Return [X, Y] of the center of cell containing provided text 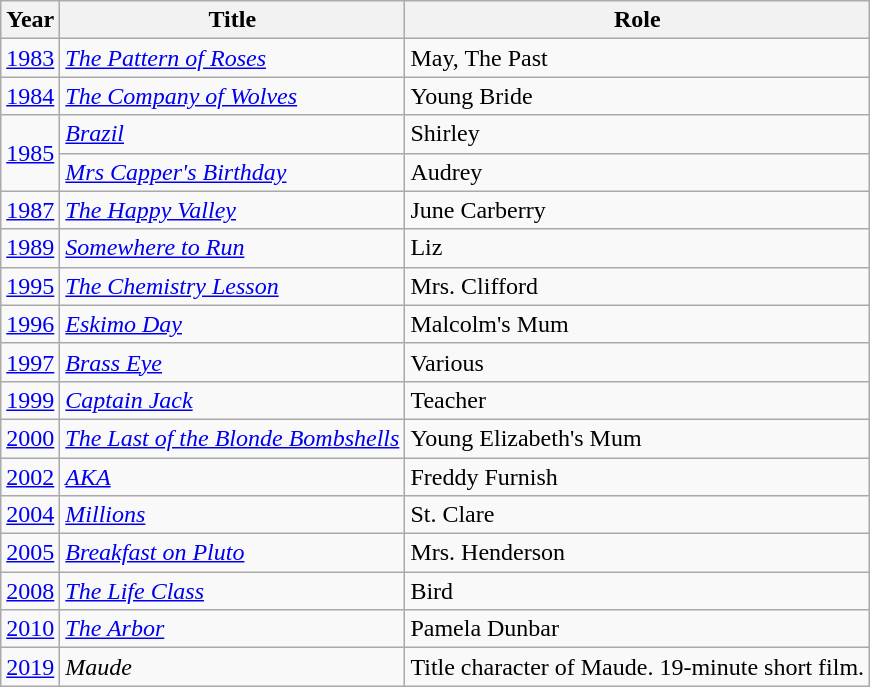
Captain Jack [232, 400]
AKA [232, 477]
2004 [30, 515]
The Life Class [232, 591]
1999 [30, 400]
May, The Past [638, 58]
Brass Eye [232, 362]
Title [232, 20]
The Company of Wolves [232, 96]
Mrs. Henderson [638, 553]
1996 [30, 324]
1983 [30, 58]
Young Elizabeth's Mum [638, 438]
2010 [30, 629]
1995 [30, 286]
1987 [30, 210]
June Carberry [638, 210]
Various [638, 362]
Freddy Furnish [638, 477]
2005 [30, 553]
St. Clare [638, 515]
Pamela Dunbar [638, 629]
Role [638, 20]
Title character of Maude. 19-minute short film. [638, 667]
Maude [232, 667]
Mrs. Clifford [638, 286]
Breakfast on Pluto [232, 553]
1989 [30, 248]
Liz [638, 248]
Bird [638, 591]
The Happy Valley [232, 210]
The Arbor [232, 629]
Malcolm's Mum [638, 324]
1997 [30, 362]
1985 [30, 153]
Somewhere to Run [232, 248]
The Last of the Blonde Bombshells [232, 438]
Mrs Capper's Birthday [232, 172]
The Pattern of Roses [232, 58]
Teacher [638, 400]
1984 [30, 96]
2002 [30, 477]
Millions [232, 515]
Audrey [638, 172]
2019 [30, 667]
Eskimo Day [232, 324]
Shirley [638, 134]
Year [30, 20]
2000 [30, 438]
2008 [30, 591]
The Chemistry Lesson [232, 286]
Young Bride [638, 96]
Brazil [232, 134]
